Scan for the cell matching the given text and deliver its [x, y] coordinate at center. 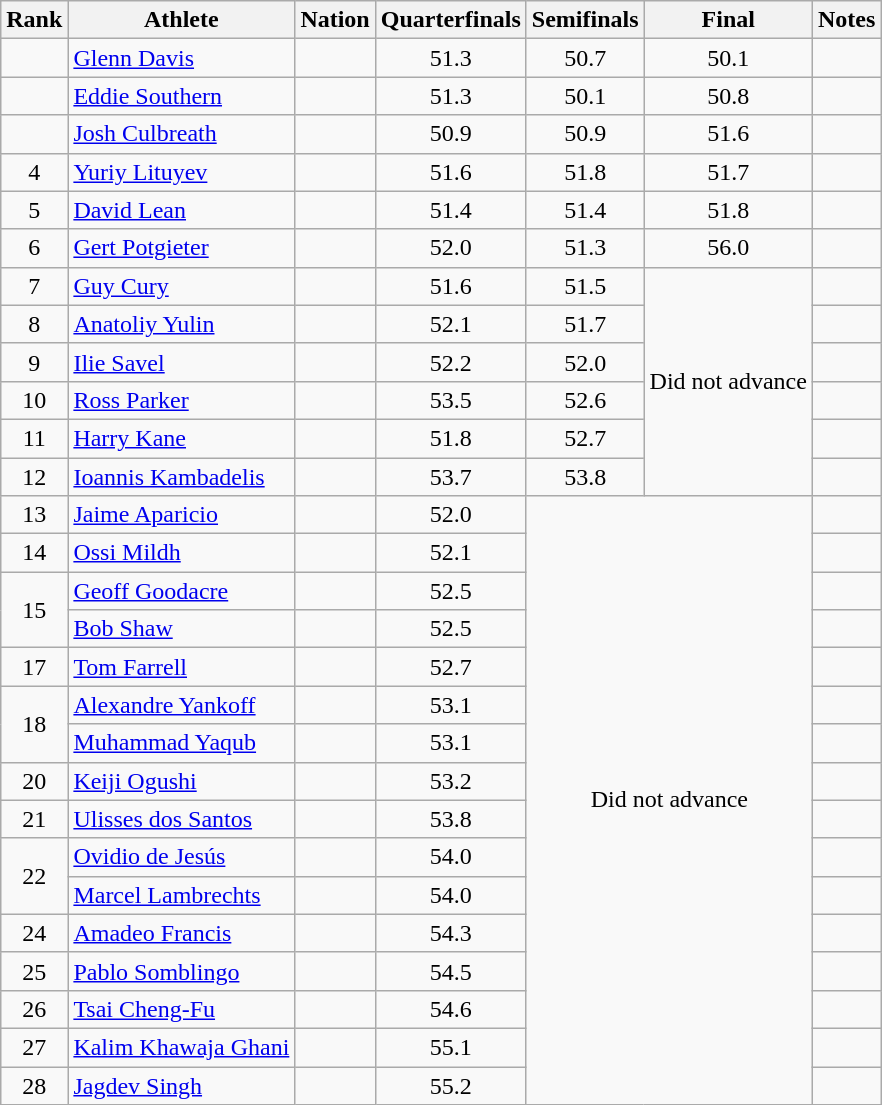
Marcel Lambrechts [182, 895]
51.5 [585, 286]
Bob Shaw [182, 629]
6 [34, 248]
14 [34, 553]
Ovidio de Jesús [182, 857]
4 [34, 172]
Pablo Somblingo [182, 971]
52.2 [450, 362]
Anatoliy Yulin [182, 324]
Ulisses dos Santos [182, 819]
12 [34, 477]
54.3 [450, 933]
Ilie Savel [182, 362]
27 [34, 1047]
Jaime Aparicio [182, 515]
53.5 [450, 400]
David Lean [182, 210]
Gert Potgieter [182, 248]
18 [34, 724]
Geoff Goodacre [182, 591]
53.2 [450, 781]
Ossi Mildh [182, 553]
22 [34, 876]
Amadeo Francis [182, 933]
Tsai Cheng-Fu [182, 1009]
5 [34, 210]
Semifinals [585, 20]
Ross Parker [182, 400]
Kalim Khawaja Ghani [182, 1047]
Keiji Ogushi [182, 781]
Jagdev Singh [182, 1085]
Tom Farrell [182, 667]
25 [34, 971]
56.0 [728, 248]
55.2 [450, 1085]
Nation [335, 20]
Quarterfinals [450, 20]
Athlete [182, 20]
52.6 [585, 400]
11 [34, 438]
54.5 [450, 971]
7 [34, 286]
9 [34, 362]
24 [34, 933]
Yuriy Lituyev [182, 172]
15 [34, 610]
55.1 [450, 1047]
Eddie Southern [182, 96]
Ioannis Kambadelis [182, 477]
Final [728, 20]
Rank [34, 20]
53.7 [450, 477]
54.6 [450, 1009]
10 [34, 400]
50.7 [585, 58]
13 [34, 515]
8 [34, 324]
Alexandre Yankoff [182, 705]
21 [34, 819]
17 [34, 667]
Guy Cury [182, 286]
Muhammad Yaqub [182, 743]
Glenn Davis [182, 58]
Notes [846, 20]
Harry Kane [182, 438]
26 [34, 1009]
Josh Culbreath [182, 134]
28 [34, 1085]
20 [34, 781]
50.8 [728, 96]
